Return [x, y] of the center of cell containing provided text 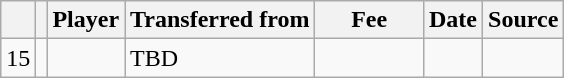
15 [18, 58]
Date [452, 20]
Fee [370, 20]
TBD [220, 58]
Transferred from [220, 20]
Player [86, 20]
Source [524, 20]
